Extract the (x, y) coordinate from the center of the cell holding the provided text.  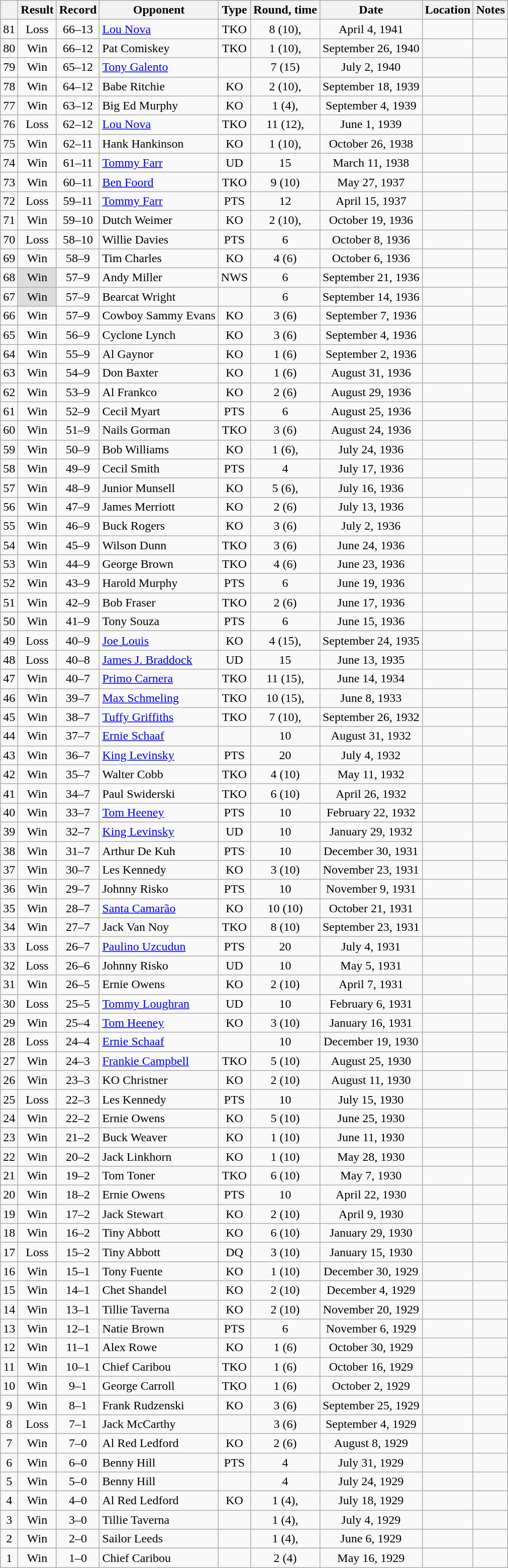
72 (9, 201)
52 (9, 583)
17–2 (78, 1214)
December 19, 1930 (371, 1042)
May 27, 1937 (371, 182)
19 (9, 1214)
50–9 (78, 449)
34 (9, 927)
40–8 (78, 660)
May 11, 1932 (371, 774)
June 8, 1933 (371, 698)
53 (9, 564)
Walter Cobb (159, 774)
Max Schmeling (159, 698)
June 6, 1929 (371, 1539)
31 (9, 985)
4–0 (78, 1501)
63–12 (78, 105)
Location (448, 10)
June 23, 1936 (371, 564)
30 (9, 1004)
October 26, 1938 (371, 144)
76 (9, 125)
25 (9, 1099)
March 11, 1938 (371, 163)
November 9, 1931 (371, 889)
Tim Charles (159, 259)
Tuffy Griffiths (159, 717)
58 (9, 468)
47–9 (78, 507)
68 (9, 278)
35–7 (78, 774)
71 (9, 220)
Buck Rogers (159, 526)
DQ (234, 1252)
2–0 (78, 1539)
66–12 (78, 48)
9 (10) (285, 182)
July 17, 1936 (371, 468)
Round, time (285, 10)
81 (9, 29)
9 (9, 1405)
14–1 (78, 1290)
30–7 (78, 870)
July 2, 1936 (371, 526)
August 29, 1936 (371, 392)
26–7 (78, 946)
Cecil Myart (159, 411)
June 17, 1936 (371, 602)
August 31, 1932 (371, 736)
October 2, 1929 (371, 1386)
33–7 (78, 812)
Paul Swiderski (159, 793)
61 (9, 411)
Tony Fuente (159, 1271)
Cyclone Lynch (159, 335)
55 (9, 526)
41–9 (78, 622)
1 (6), (285, 449)
16 (9, 1271)
12–1 (78, 1329)
39 (9, 831)
38 (9, 851)
56–9 (78, 335)
Type (234, 10)
55–9 (78, 354)
NWS (234, 278)
Tommy Loughran (159, 1004)
23 (9, 1137)
28–7 (78, 908)
Frank Rudzenski (159, 1405)
June 11, 1930 (371, 1137)
18 (9, 1233)
57 (9, 488)
64 (9, 354)
29–7 (78, 889)
Record (78, 10)
7 (9, 1443)
32–7 (78, 831)
Chet Shandel (159, 1290)
24–4 (78, 1042)
Andy Miller (159, 278)
July 4, 1932 (371, 755)
8 (10) (285, 927)
Bob Fraser (159, 602)
Babe Ritchie (159, 86)
December 30, 1931 (371, 851)
August 25, 1930 (371, 1061)
August 31, 1936 (371, 373)
29 (9, 1023)
December 4, 1929 (371, 1290)
September 2, 1936 (371, 354)
6–0 (78, 1463)
Natie Brown (159, 1329)
July 31, 1929 (371, 1463)
26 (9, 1080)
13–1 (78, 1309)
48–9 (78, 488)
June 24, 1936 (371, 545)
10–1 (78, 1367)
Sailor Leeds (159, 1539)
Frankie Campbell (159, 1061)
Hank Hankinson (159, 144)
15–2 (78, 1252)
2 (9, 1539)
43 (9, 755)
36 (9, 889)
21–2 (78, 1137)
James Merriott (159, 507)
59 (9, 449)
August 8, 1929 (371, 1443)
February 22, 1932 (371, 812)
June 25, 1930 (371, 1118)
70 (9, 239)
January 16, 1931 (371, 1023)
June 13, 1935 (371, 660)
22–2 (78, 1118)
Don Baxter (159, 373)
51 (9, 602)
Al Gaynor (159, 354)
1 (9, 1558)
September 24, 1935 (371, 641)
42–9 (78, 602)
Bob Williams (159, 449)
74 (9, 163)
June 1, 1939 (371, 125)
Pat Comiskey (159, 48)
Santa Camarão (159, 908)
4 (10) (285, 774)
46–9 (78, 526)
11 (12), (285, 125)
45–9 (78, 545)
September 4, 1929 (371, 1424)
73 (9, 182)
3–0 (78, 1520)
Buck Weaver (159, 1137)
3 (9, 1520)
Tom Toner (159, 1176)
64–12 (78, 86)
34–7 (78, 793)
George Brown (159, 564)
63 (9, 373)
42 (9, 774)
5–0 (78, 1482)
23–3 (78, 1080)
11 (15), (285, 679)
Jack Linkhorn (159, 1156)
James J. Braddock (159, 660)
36–7 (78, 755)
Al Frankco (159, 392)
37 (9, 870)
37–7 (78, 736)
November 20, 1929 (371, 1309)
54–9 (78, 373)
39–7 (78, 698)
Dutch Weimer (159, 220)
62 (9, 392)
September 26, 1940 (371, 48)
58–9 (78, 259)
Harold Murphy (159, 583)
32 (9, 966)
Cecil Smith (159, 468)
65 (9, 335)
October 19, 1936 (371, 220)
May 28, 1930 (371, 1156)
July 13, 1936 (371, 507)
Paulino Uzcudun (159, 946)
24–3 (78, 1061)
July 18, 1929 (371, 1501)
24 (9, 1118)
56 (9, 507)
15–1 (78, 1271)
26–6 (78, 966)
Cowboy Sammy Evans (159, 316)
KO Christner (159, 1080)
Bearcat Wright (159, 297)
49 (9, 641)
43–9 (78, 583)
October 6, 1936 (371, 259)
44 (9, 736)
46 (9, 698)
10 (15), (285, 698)
8 (9, 1424)
October 21, 1931 (371, 908)
Opponent (159, 10)
62–12 (78, 125)
Willie Davies (159, 239)
28 (9, 1042)
5 (9, 1482)
27 (9, 1061)
26–5 (78, 985)
25–4 (78, 1023)
July 2, 1940 (371, 67)
27–7 (78, 927)
Tony Souza (159, 622)
Ben Foord (159, 182)
21 (9, 1176)
22 (9, 1156)
Notes (490, 10)
17 (9, 1252)
May 5, 1931 (371, 966)
Jack McCarthy (159, 1424)
31–7 (78, 851)
April 4, 1941 (371, 29)
Joe Louis (159, 641)
September 21, 1936 (371, 278)
18–2 (78, 1195)
July 15, 1930 (371, 1099)
January 29, 1932 (371, 831)
7–1 (78, 1424)
July 4, 1931 (371, 946)
Wilson Dunn (159, 545)
Jack Stewart (159, 1214)
September 25, 1929 (371, 1405)
38–7 (78, 717)
April 7, 1931 (371, 985)
40–7 (78, 679)
April 15, 1937 (371, 201)
69 (9, 259)
45 (9, 717)
June 19, 1936 (371, 583)
8 (10), (285, 29)
44–9 (78, 564)
54 (9, 545)
60–11 (78, 182)
79 (9, 67)
67 (9, 297)
4 (15), (285, 641)
13 (9, 1329)
66–13 (78, 29)
60 (9, 430)
January 15, 1930 (371, 1252)
September 18, 1939 (371, 86)
1–0 (78, 1558)
59–11 (78, 201)
George Carroll (159, 1386)
2 (4) (285, 1558)
June 14, 1934 (371, 679)
8–1 (78, 1405)
33 (9, 946)
August 25, 1936 (371, 411)
Tony Galento (159, 67)
59–10 (78, 220)
11–1 (78, 1348)
5 (6), (285, 488)
November 23, 1931 (371, 870)
61–11 (78, 163)
40–9 (78, 641)
April 9, 1930 (371, 1214)
22–3 (78, 1099)
14 (9, 1309)
February 6, 1931 (371, 1004)
July 24, 1936 (371, 449)
9–1 (78, 1386)
52–9 (78, 411)
July 16, 1936 (371, 488)
Big Ed Murphy (159, 105)
7–0 (78, 1443)
August 11, 1930 (371, 1080)
7 (15) (285, 67)
35 (9, 908)
53–9 (78, 392)
51–9 (78, 430)
May 16, 1929 (371, 1558)
April 22, 1930 (371, 1195)
April 26, 1932 (371, 793)
62–11 (78, 144)
October 8, 1936 (371, 239)
50 (9, 622)
September 4, 1936 (371, 335)
November 6, 1929 (371, 1329)
49–9 (78, 468)
47 (9, 679)
Nails Gorman (159, 430)
May 7, 1930 (371, 1176)
June 15, 1936 (371, 622)
September 26, 1932 (371, 717)
78 (9, 86)
80 (9, 48)
75 (9, 144)
40 (9, 812)
66 (9, 316)
Jack Van Noy (159, 927)
December 30, 1929 (371, 1271)
16–2 (78, 1233)
July 24, 1929 (371, 1482)
41 (9, 793)
September 4, 1939 (371, 105)
19–2 (78, 1176)
September 23, 1931 (371, 927)
September 7, 1936 (371, 316)
July 4, 1929 (371, 1520)
58–10 (78, 239)
Primo Carnera (159, 679)
Alex Rowe (159, 1348)
Date (371, 10)
October 16, 1929 (371, 1367)
11 (9, 1367)
77 (9, 105)
25–5 (78, 1004)
Result (37, 10)
7 (10), (285, 717)
65–12 (78, 67)
January 29, 1930 (371, 1233)
Junior Munsell (159, 488)
20–2 (78, 1156)
Arthur De Kuh (159, 851)
September 14, 1936 (371, 297)
48 (9, 660)
August 24, 1936 (371, 430)
October 30, 1929 (371, 1348)
10 (10) (285, 908)
